From the cell containing the given text, extract its center point as (x, y) coordinate. 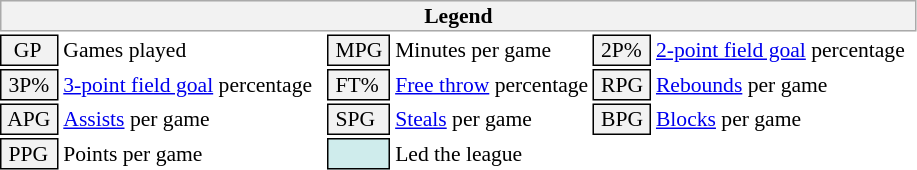
2P% (622, 50)
PPG (30, 154)
Blocks per game (785, 120)
FT% (359, 85)
Rebounds per game (785, 85)
Minutes per game (492, 50)
Games played (193, 50)
Free throw percentage (492, 85)
3P% (30, 85)
Assists per game (193, 120)
3-point field goal percentage (193, 85)
Legend (458, 16)
2-point field goal percentage (785, 50)
RPG (622, 85)
MPG (359, 50)
APG (30, 120)
BPG (622, 120)
Points per game (193, 154)
SPG (359, 120)
Led the league (492, 154)
Steals per game (492, 120)
GP (30, 50)
